Search for the cell housing the specified text and yield its (X, Y) center coordinate. 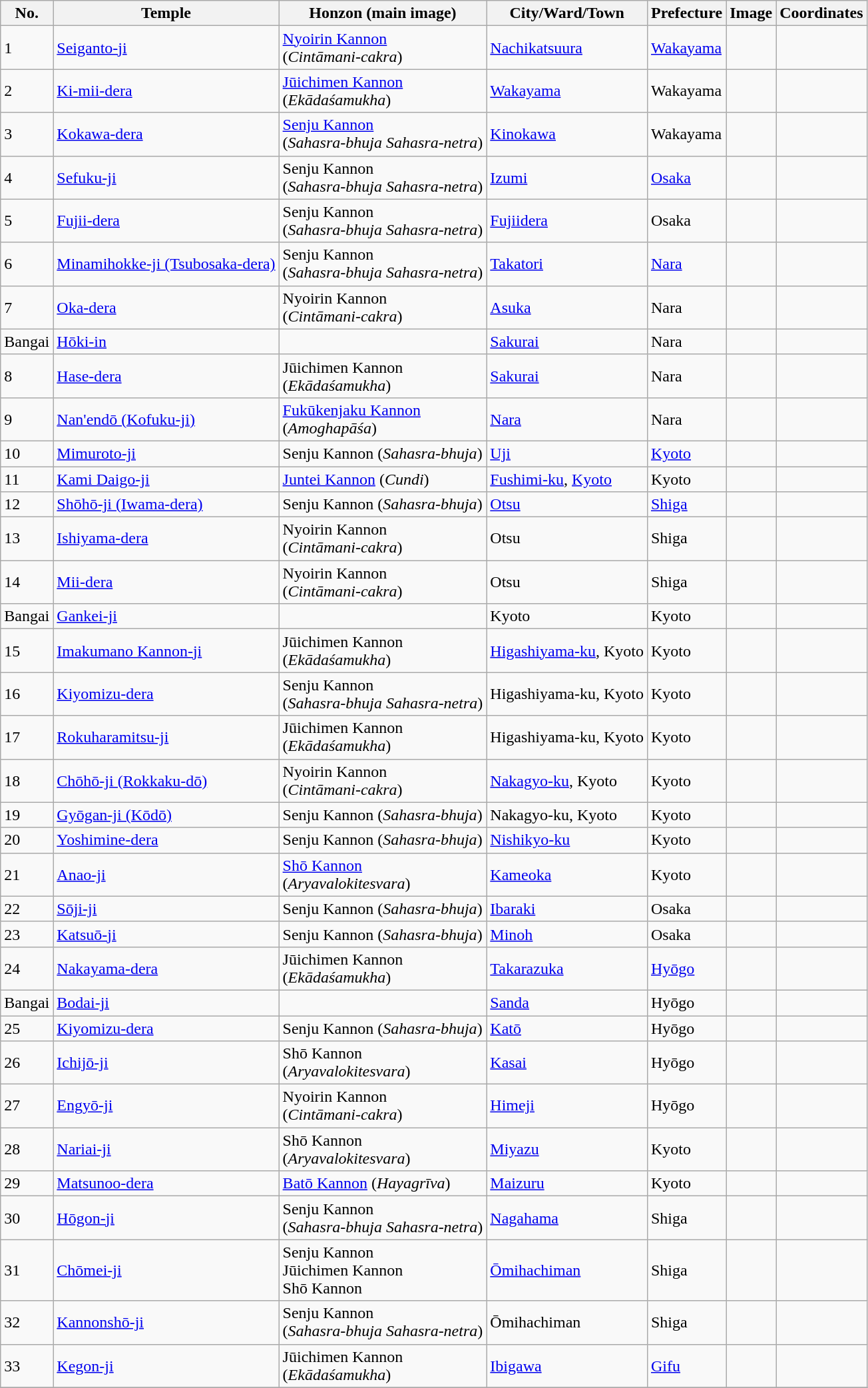
17 (27, 738)
Gifu (686, 1366)
Kegon-ji (166, 1366)
Sanda (567, 1003)
Sōji-ji (166, 909)
14 (27, 582)
Ishiyama-dera (166, 539)
Kannonshō-ji (166, 1322)
Imakumano Kannon-ji (166, 651)
Oka-dera (166, 308)
10 (27, 453)
Nariai-ji (166, 1149)
20 (27, 840)
Mii-dera (166, 582)
3 (27, 134)
Batō Kannon (Hayagrīva) (383, 1184)
18 (27, 780)
Asuka (567, 308)
16 (27, 694)
Ibigawa (567, 1366)
Engyō-ji (166, 1106)
Kokawa-dera (166, 134)
Nan'endō (Kofuku-ji) (166, 419)
Yoshimine-dera (166, 840)
12 (27, 505)
Prefecture (686, 13)
28 (27, 1149)
Ibaraki (567, 909)
Minoh (567, 934)
21 (27, 875)
Kinokawa (567, 134)
Izumi (567, 177)
Rokuharamitsu-ji (166, 738)
26 (27, 1062)
24 (27, 968)
19 (27, 815)
2 (27, 91)
Miyazu (567, 1149)
Fujii-dera (166, 221)
6 (27, 264)
25 (27, 1029)
Takarazuka (567, 968)
Himeji (567, 1106)
Gyōgan-ji (Kōdō) (166, 815)
Hōgon-ji (166, 1218)
Juntei Kannon (Cundi) (383, 479)
Honzon (main image) (383, 13)
Senju KannonJūichimen KannonShō Kannon (383, 1270)
Bodai-ji (166, 1003)
15 (27, 651)
32 (27, 1322)
8 (27, 375)
Image (751, 13)
Sefuku-ji (166, 177)
9 (27, 419)
27 (27, 1106)
Kasai (567, 1062)
Katsuō-ji (166, 934)
22 (27, 909)
Fushimi-ku, Kyoto (567, 479)
Kameoka (567, 875)
Hōki-in (166, 342)
Hase-dera (166, 375)
Ki-mii-dera (166, 91)
Fujiidera (567, 221)
11 (27, 479)
31 (27, 1270)
Takatori (567, 264)
City/Ward/Town (567, 13)
7 (27, 308)
Anao-ji (166, 875)
Seiganto-ji (166, 48)
Fukūkenjaku Kannon(Amoghapāśa) (383, 419)
No. (27, 13)
Minamihokke-ji (Tsubosaka-dera) (166, 264)
29 (27, 1184)
23 (27, 934)
Temple (166, 13)
Chōmei-ji (166, 1270)
Uji (567, 453)
Ichijō-ji (166, 1062)
Maizuru (567, 1184)
Kami Daigo-ji (166, 479)
4 (27, 177)
Mimuroto-ji (166, 453)
Nachikatsuura (567, 48)
13 (27, 539)
Katō (567, 1029)
33 (27, 1366)
Chōhō-ji (Rokkaku-dō) (166, 780)
Coordinates (821, 13)
1 (27, 48)
Shōhō-ji (Iwama-dera) (166, 505)
Nakayama-dera (166, 968)
Matsunoo-dera (166, 1184)
5 (27, 221)
30 (27, 1218)
Nagahama (567, 1218)
Gankei-ji (166, 616)
Nishikyo-ku (567, 840)
